Provide the (x, y) coordinate of the cell's center where the given text is located.  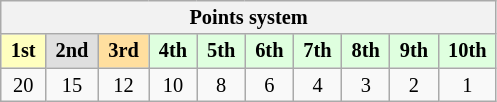
Points system (249, 17)
6 (269, 85)
15 (72, 85)
5th (221, 51)
4 (317, 85)
2 (414, 85)
3rd (123, 51)
7th (317, 51)
8 (221, 85)
12 (123, 85)
6th (269, 51)
2nd (72, 51)
10 (173, 85)
20 (24, 85)
1st (24, 51)
4th (173, 51)
1 (467, 85)
3 (366, 85)
8th (366, 51)
10th (467, 51)
9th (414, 51)
